Pinpoint the cell where the given text exists, returning its [X, Y] midpoint coordinate. 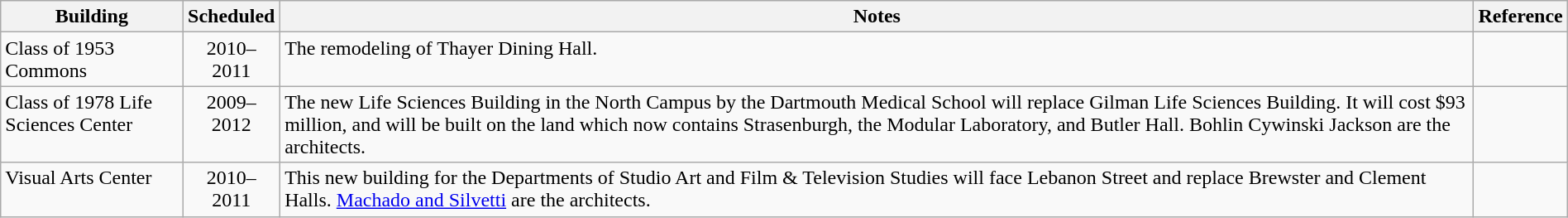
Reference [1520, 17]
Visual Arts Center [92, 189]
Class of 1978 Life Sciences Center [92, 124]
The remodeling of Thayer Dining Hall. [877, 60]
Notes [877, 17]
Class of 1953 Commons [92, 60]
2009–2012 [232, 124]
Scheduled [232, 17]
Building [92, 17]
